From the cell containing the given text, extract its center point as [x, y] coordinate. 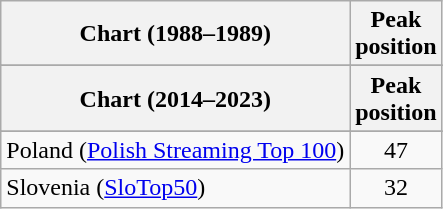
Poland (Polish Streaming Top 100) [176, 150]
Chart (2014–2023) [176, 98]
Slovenia (SloTop50) [176, 188]
Chart (1988–1989) [176, 34]
47 [396, 150]
32 [396, 188]
